Identify which cell holds the provided text, then report its (x, y) central coordinate. 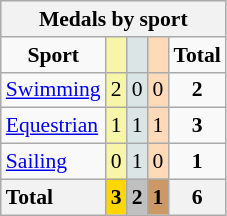
Swimming (54, 90)
6 (196, 197)
Sailing (54, 162)
Medals by sport (114, 19)
Equestrian (54, 126)
Sport (54, 55)
